Capture the cell that displays the provided text and extract its [x, y] central coordinate. 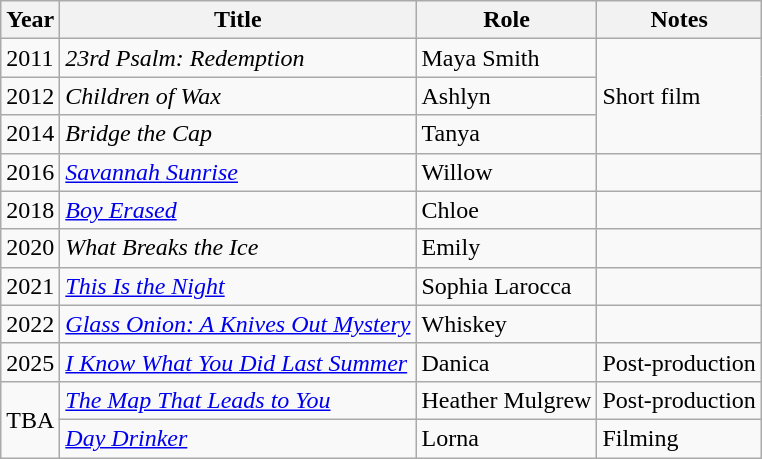
Role [506, 20]
Children of Wax [238, 96]
Title [238, 20]
2022 [30, 324]
Whiskey [506, 324]
2021 [30, 286]
Filming [679, 438]
Glass Onion: A Knives Out Mystery [238, 324]
Tanya [506, 134]
Danica [506, 362]
2018 [30, 210]
2025 [30, 362]
This Is the Night [238, 286]
Heather Mulgrew [506, 400]
Bridge the Cap [238, 134]
2014 [30, 134]
I Know What You Did Last Summer [238, 362]
Boy Erased [238, 210]
2012 [30, 96]
2020 [30, 248]
23rd Psalm: Redemption [238, 58]
Maya Smith [506, 58]
Emily [506, 248]
The Map That Leads to You [238, 400]
Notes [679, 20]
Lorna [506, 438]
Sophia Larocca [506, 286]
2011 [30, 58]
TBA [30, 419]
2016 [30, 172]
Year [30, 20]
Ashlyn [506, 96]
Short film [679, 96]
Chloe [506, 210]
What Breaks the Ice [238, 248]
Day Drinker [238, 438]
Savannah Sunrise [238, 172]
Willow [506, 172]
